Detect which cell encompasses the target text, then output its (X, Y) center coordinate. 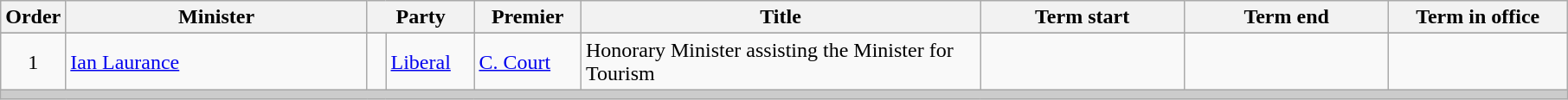
Premier (528, 17)
Honorary Minister assisting the Minister for Tourism (781, 62)
Term end (1287, 17)
1 (33, 62)
Ian Laurance (216, 62)
Party (421, 17)
C. Court (528, 62)
Order (33, 17)
Minister (216, 17)
Liberal (430, 62)
Title (781, 17)
Term in office (1478, 17)
Term start (1083, 17)
